Capture the cell that displays the provided text and extract its (X, Y) central coordinate. 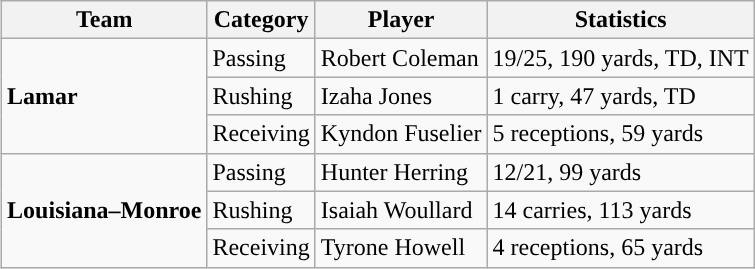
Team (104, 20)
14 carries, 113 yards (620, 210)
Statistics (620, 20)
1 carry, 47 yards, TD (620, 96)
Isaiah Woullard (401, 210)
Louisiana–Monroe (104, 210)
4 receptions, 65 yards (620, 248)
19/25, 190 yards, TD, INT (620, 58)
5 receptions, 59 yards (620, 134)
Player (401, 20)
Tyrone Howell (401, 248)
Kyndon Fuselier (401, 134)
Hunter Herring (401, 172)
Izaha Jones (401, 96)
Category (261, 20)
Lamar (104, 96)
12/21, 99 yards (620, 172)
Robert Coleman (401, 58)
